Extract the (X, Y) coordinate from the center of the cell holding the provided text.  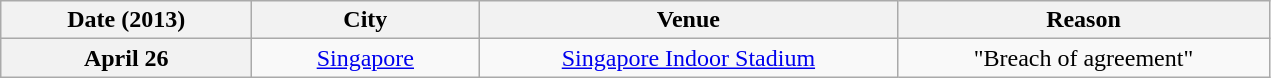
Singapore Indoor Stadium (688, 58)
Reason (1084, 20)
April 26 (126, 58)
Date (2013) (126, 20)
"Breach of agreement" (1084, 58)
Venue (688, 20)
Singapore (366, 58)
City (366, 20)
